For the text-containing cell, return its midpoint in (x, y) coordinate format. 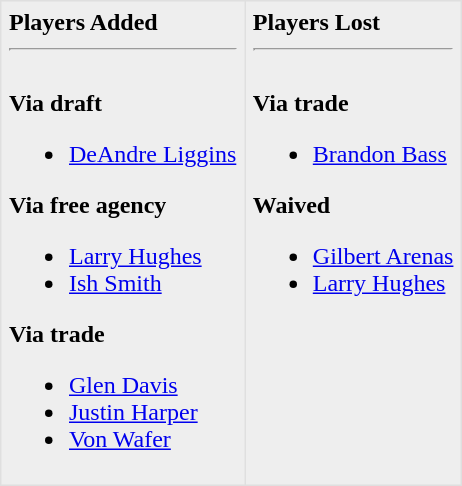
Players Lost Via tradeBrandon BassWaivedGilbert ArenasLarry Hughes (354, 243)
Players Added Via draftDeAndre LigginsVia free agencyLarry HughesIsh SmithVia tradeGlen DavisJustin HarperVon Wafer (123, 243)
